From the cell containing the given text, extract its center point as [X, Y] coordinate. 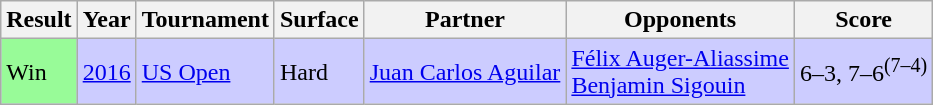
Win [39, 72]
6–3, 7–6(7–4) [863, 72]
Juan Carlos Aguilar [465, 72]
Score [863, 20]
Hard [319, 72]
US Open [205, 72]
Partner [465, 20]
2016 [106, 72]
Surface [319, 20]
Opponents [680, 20]
Félix Auger-Aliassime Benjamin Sigouin [680, 72]
Year [106, 20]
Tournament [205, 20]
Result [39, 20]
